Return the [x, y] coordinate for the center point of the cell that contains the specified text.  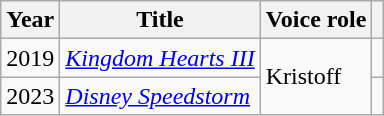
Kingdom Hearts III [160, 58]
2023 [30, 96]
Disney Speedstorm [160, 96]
Year [30, 20]
2019 [30, 58]
Kristoff [316, 77]
Title [160, 20]
Voice role [316, 20]
